Identify which cell holds the provided text, then report its (X, Y) central coordinate. 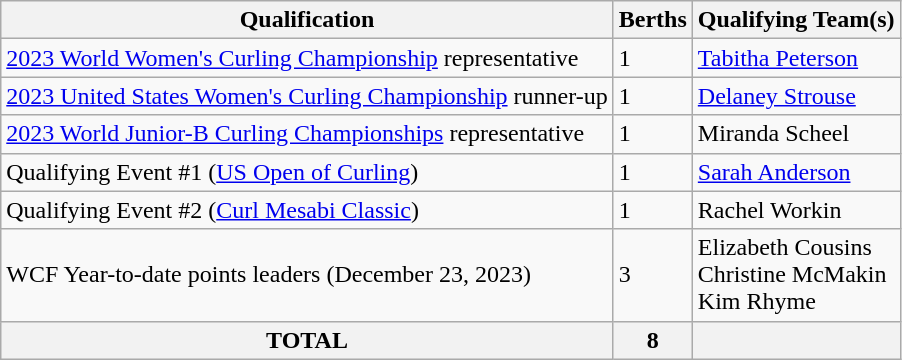
2023 World Junior-B Curling Championships representative (307, 134)
Qualifying Team(s) (796, 20)
Tabitha Peterson (796, 58)
Rachel Workin (796, 210)
Delaney Strouse (796, 96)
2023 World Women's Curling Championship representative (307, 58)
2023 United States Women's Curling Championship runner-up (307, 96)
Sarah Anderson (796, 172)
Qualifying Event #1 (US Open of Curling) (307, 172)
8 (652, 340)
Qualification (307, 20)
3 (652, 275)
Berths (652, 20)
Qualifying Event #2 (Curl Mesabi Classic) (307, 210)
Miranda Scheel (796, 134)
WCF Year-to-date points leaders (December 23, 2023) (307, 275)
TOTAL (307, 340)
Elizabeth Cousins Christine McMakin Kim Rhyme (796, 275)
